Extract the (x, y) coordinate from the center of the cell holding the provided text.  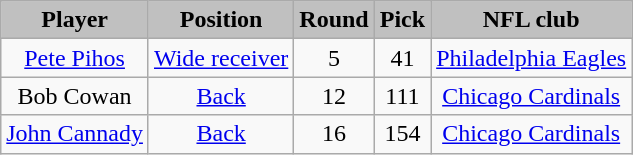
NFL club (532, 20)
12 (334, 96)
16 (334, 134)
Round (334, 20)
5 (334, 58)
Position (220, 20)
Philadelphia Eagles (532, 58)
Pick (402, 20)
Bob Cowan (75, 96)
Player (75, 20)
154 (402, 134)
Pete Pihos (75, 58)
111 (402, 96)
41 (402, 58)
Wide receiver (220, 58)
John Cannady (75, 134)
